From the cell containing the given text, extract its center point as (x, y) coordinate. 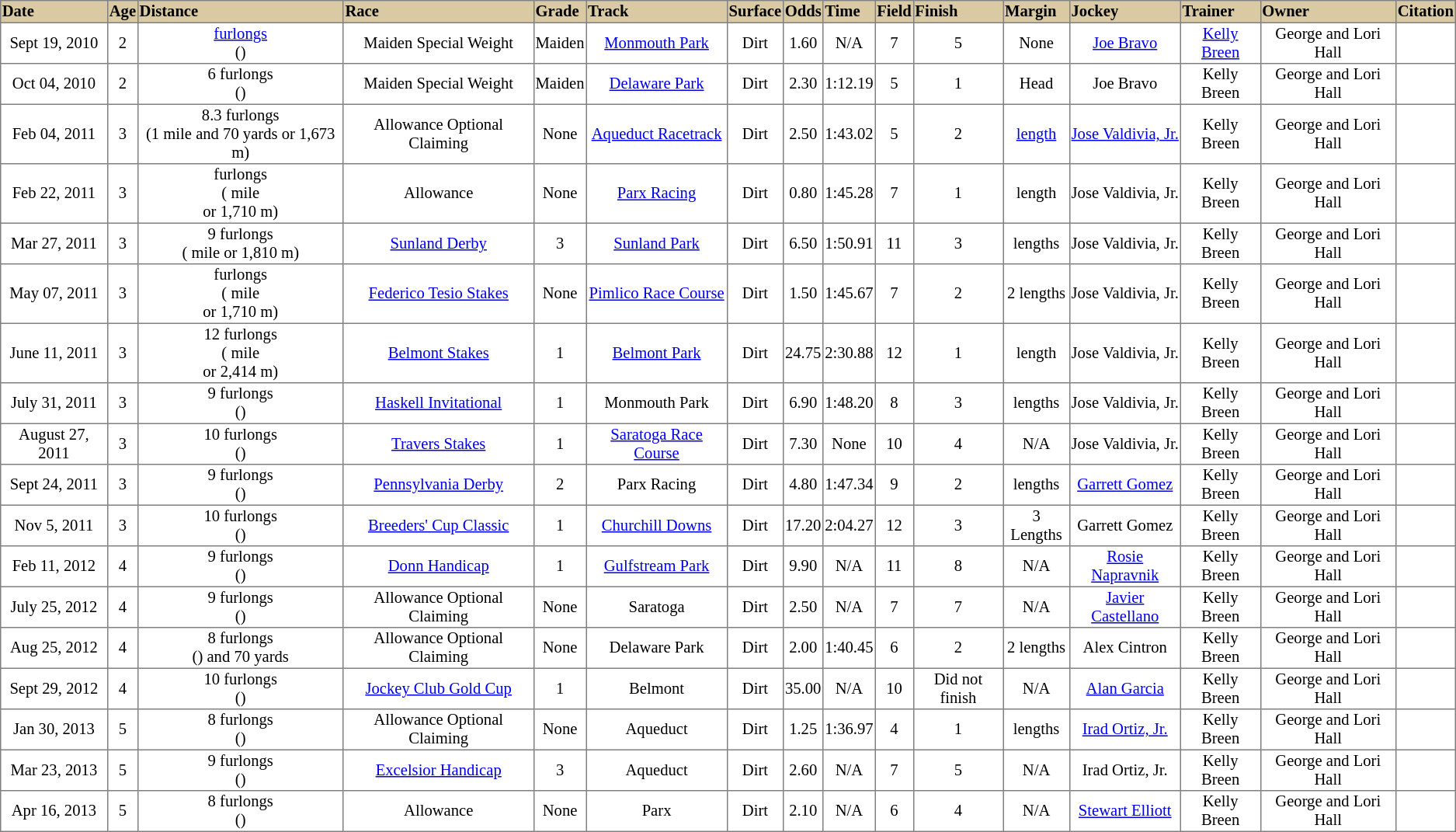
Mar 27, 2011 (54, 243)
Stewart Elliott (1124, 811)
Surface (755, 12)
1.50 (803, 294)
1:45.28 (850, 193)
Time (850, 12)
6 furlongs() (241, 84)
Jockey (1124, 12)
May 07, 2011 (54, 294)
Oct 04, 2010 (54, 84)
Date (54, 12)
35.00 (803, 688)
1:40.45 (850, 648)
July 31, 2011 (54, 403)
Belmont Stakes (438, 353)
Saratoga (657, 607)
Feb 11, 2012 (54, 566)
Travers Stakes (438, 444)
Federico Tesio Stakes (438, 294)
Feb 22, 2011 (54, 193)
1:12.19 (850, 84)
Sept 19, 2010 (54, 43)
2:30.88 (850, 353)
Pimlico Race Course (657, 294)
Mar 23, 2013 (54, 770)
August 27, 2011 (54, 444)
Age (123, 12)
Field (895, 12)
2.00 (803, 648)
Haskell Invitational (438, 403)
9 (895, 485)
Rosie Napravnik (1124, 566)
8 furlongs() and 70 yards (241, 648)
Breeders' Cup Classic (438, 525)
1:43.02 (850, 134)
Feb 04, 2011 (54, 134)
4.80 (803, 485)
Sunland Park (657, 243)
Belmont (657, 688)
Donn Handicap (438, 566)
2.10 (803, 811)
1:47.34 (850, 485)
24.75 (803, 353)
9.90 (803, 566)
Apr 16, 2013 (54, 811)
Javier Castellano (1124, 607)
Churchill Downs (657, 525)
Trainer (1221, 12)
Aug 25, 2012 (54, 648)
Grade (560, 12)
Sept 29, 2012 (54, 688)
Saratoga Race Course (657, 444)
1.60 (803, 43)
2:04.27 (850, 525)
furlongs() (241, 43)
1:36.97 (850, 729)
July 25, 2012 (54, 607)
Parx (657, 811)
1:45.67 (850, 294)
17.20 (803, 525)
Track (657, 12)
Alex Cintron (1124, 648)
Belmont Park (657, 353)
Alan Garcia (1124, 688)
Nov 5, 2011 (54, 525)
Race (438, 12)
Sunland Derby (438, 243)
Jan 30, 2013 (54, 729)
Distance (241, 12)
1:50.91 (850, 243)
12 furlongs ( mile or 2,414 m) (241, 353)
June 11, 2011 (54, 353)
9 furlongs( mile or 1,810 m) (241, 243)
2.30 (803, 84)
Odds (803, 12)
Aqueduct Racetrack (657, 134)
Margin (1037, 12)
1:48.20 (850, 403)
Finish (958, 12)
Pennsylvania Derby (438, 485)
2.60 (803, 770)
Excelsior Handicap (438, 770)
6.50 (803, 243)
Gulfstream Park (657, 566)
Jockey Club Gold Cup (438, 688)
Did not finish (958, 688)
Sept 24, 2011 (54, 485)
0.80 (803, 193)
8.3 furlongs(1 mile and 70 yards or 1,673 m) (241, 134)
Citation (1426, 12)
Head (1037, 84)
1.25 (803, 729)
3 Lengths (1037, 525)
7.30 (803, 444)
6.90 (803, 403)
Owner (1328, 12)
